Capture the cell that displays the provided text and extract its [x, y] central coordinate. 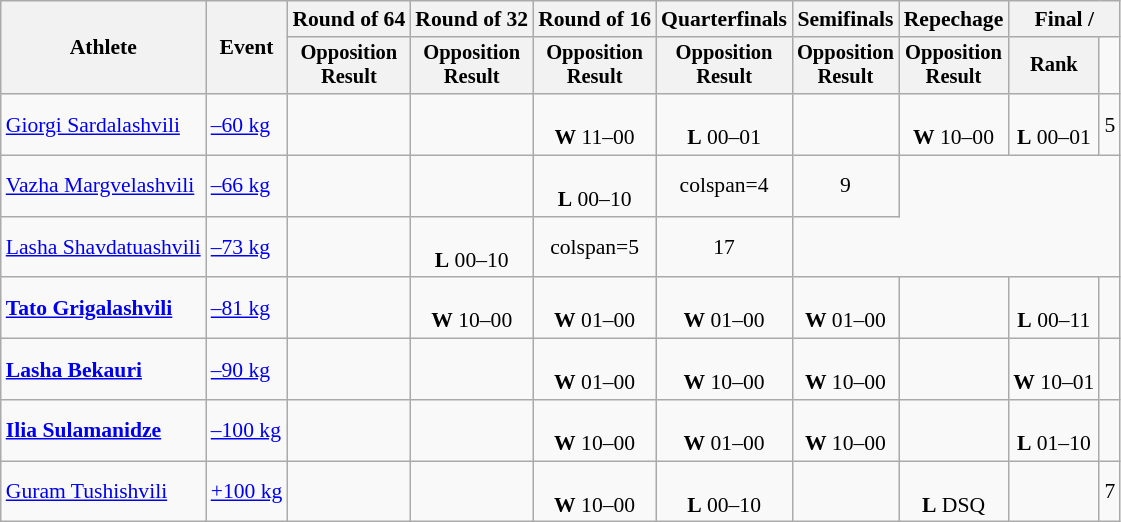
–90 kg [247, 370]
Semifinals [846, 19]
7 [1110, 492]
5 [1110, 124]
Event [247, 48]
9 [846, 186]
Round of 32 [472, 19]
+100 kg [247, 492]
Round of 64 [348, 19]
Lasha Shavdatuashvili [104, 248]
–73 kg [247, 248]
Tato Grigalashvili [104, 308]
colspan=4 [724, 186]
Giorgi Sardalashvili [104, 124]
–81 kg [247, 308]
Round of 16 [594, 19]
17 [724, 248]
Lasha Bekauri [104, 370]
Final / [1064, 19]
Ilia Sulamanidze [104, 430]
Vazha Margvelashvili [104, 186]
Rank [1054, 66]
W 10–01 [1054, 370]
L 00–11 [1054, 308]
Guram Tushishvili [104, 492]
L DSQ [954, 492]
–100 kg [247, 430]
–60 kg [247, 124]
Quarterfinals [724, 19]
W 11–00 [594, 124]
colspan=5 [594, 248]
L 01–10 [1054, 430]
–66 kg [247, 186]
Athlete [104, 48]
Repechage [954, 19]
